Find where the given text appears and provide that cell's center as (X, Y) coordinate. 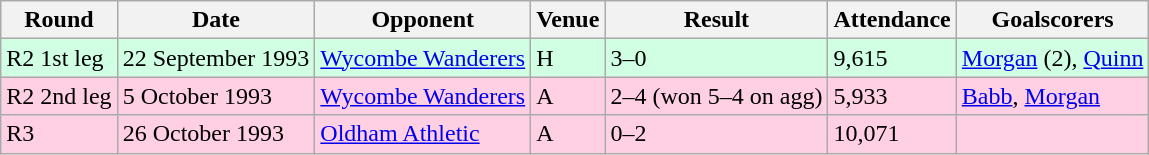
22 September 1993 (216, 58)
5 October 1993 (216, 96)
Goalscorers (1052, 20)
Date (216, 20)
Babb, Morgan (1052, 96)
Result (716, 20)
5,933 (892, 96)
26 October 1993 (216, 134)
9,615 (892, 58)
2–4 (won 5–4 on agg) (716, 96)
H (568, 58)
Oldham Athletic (423, 134)
R2 2nd leg (59, 96)
R3 (59, 134)
Round (59, 20)
10,071 (892, 134)
3–0 (716, 58)
R2 1st leg (59, 58)
Morgan (2), Quinn (1052, 58)
Attendance (892, 20)
Opponent (423, 20)
Venue (568, 20)
0–2 (716, 134)
